From the cell containing the given text, extract its center point as [X, Y] coordinate. 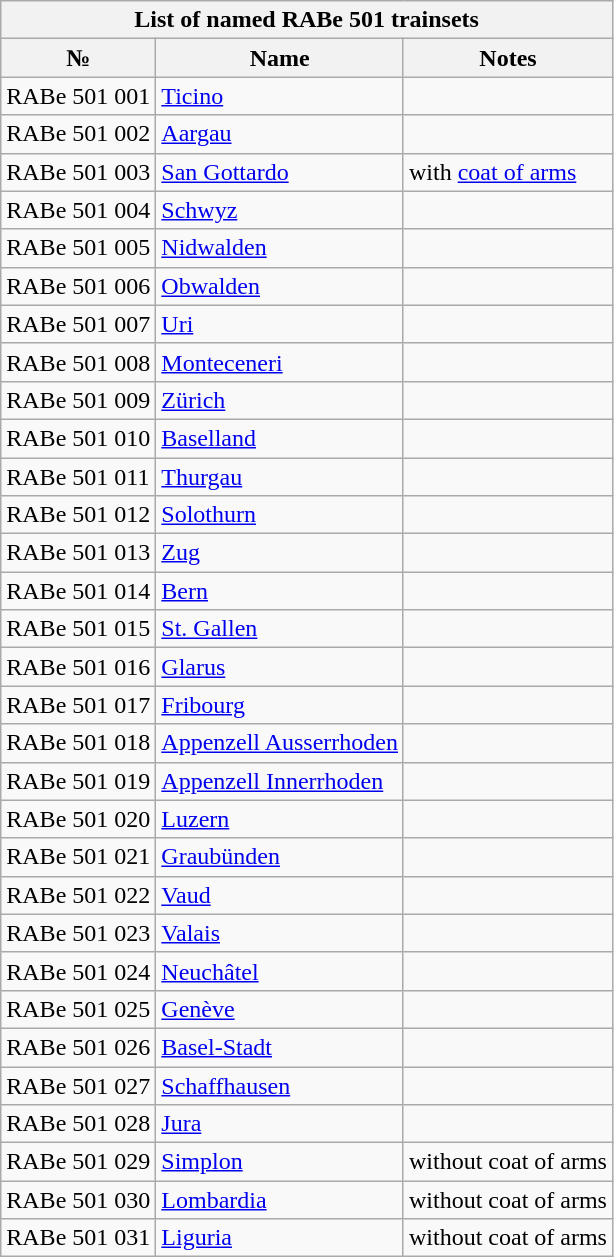
RABe 501 017 [78, 705]
Obwalden [280, 286]
Zürich [280, 400]
Schwyz [280, 210]
RABe 501 027 [78, 1085]
Thurgau [280, 477]
RABe 501 023 [78, 933]
RABe 501 028 [78, 1124]
Glarus [280, 667]
RABe 501 026 [78, 1047]
Neuchâtel [280, 971]
Nidwalden [280, 248]
RABe 501 031 [78, 1238]
RABe 501 022 [78, 895]
RABe 501 018 [78, 743]
Luzern [280, 819]
Solothurn [280, 515]
RABe 501 010 [78, 438]
Simplon [280, 1162]
Fribourg [280, 705]
RABe 501 011 [78, 477]
RABe 501 001 [78, 96]
Liguria [280, 1238]
Appenzell Ausserrhoden [280, 743]
RABe 501 012 [78, 515]
RABe 501 024 [78, 971]
Aargau [280, 134]
RABe 501 021 [78, 857]
№ [78, 58]
Valais [280, 933]
Bern [280, 591]
Vaud [280, 895]
Ticino [280, 96]
RABe 501 004 [78, 210]
RABe 501 025 [78, 1009]
Basel-Stadt [280, 1047]
St. Gallen [280, 629]
Schaffhausen [280, 1085]
RABe 501 007 [78, 324]
Graubünden [280, 857]
Appenzell Innerrhoden [280, 781]
Jura [280, 1124]
RABe 501 014 [78, 591]
RABe 501 030 [78, 1200]
Genève [280, 1009]
San Gottardo [280, 172]
Zug [280, 553]
RABe 501 005 [78, 248]
RABe 501 015 [78, 629]
Uri [280, 324]
Name [280, 58]
RABe 501 008 [78, 362]
RABe 501 009 [78, 400]
with coat of arms [508, 172]
RABe 501 019 [78, 781]
RABe 501 006 [78, 286]
RABe 501 003 [78, 172]
RABe 501 020 [78, 819]
RABe 501 029 [78, 1162]
Monteceneri [280, 362]
RABe 501 013 [78, 553]
RABe 501 002 [78, 134]
Lombardia [280, 1200]
RABe 501 016 [78, 667]
Baselland [280, 438]
Notes [508, 58]
List of named RABe 501 trainsets [307, 20]
